For the text-containing cell, return its midpoint in [X, Y] coordinate format. 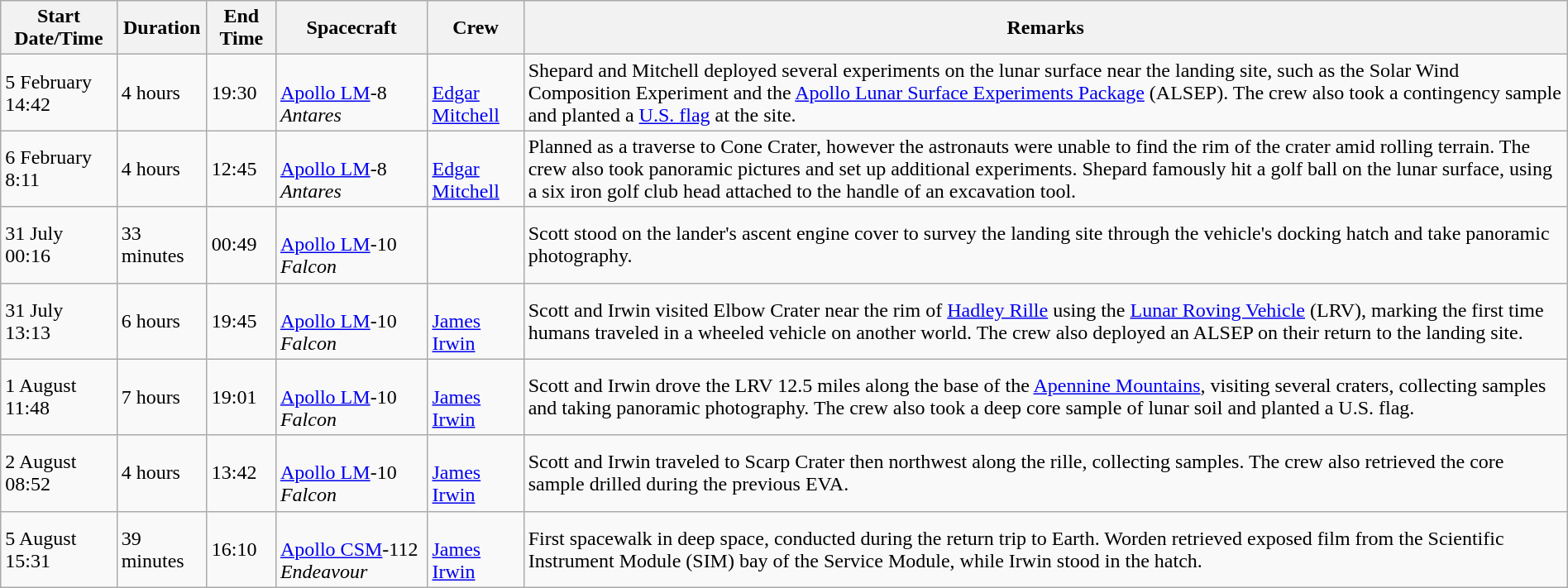
1 August11:48 [59, 397]
19:01 [241, 397]
19:45 [241, 321]
End Time [241, 28]
Duration [162, 28]
6 February8:11 [59, 169]
33 minutes [162, 245]
Start Date/Time [59, 28]
00:49 [241, 245]
6 hours [162, 321]
39 minutes [162, 549]
16:10 [241, 549]
31 July00:16 [59, 245]
Apollo CSM-112 Endeavour [351, 549]
19:30 [241, 93]
13:42 [241, 473]
5 August15:31 [59, 549]
7 hours [162, 397]
31 July13:13 [59, 321]
5 February14:42 [59, 93]
2 August08:52 [59, 473]
Remarks [1045, 28]
Crew [476, 28]
12:45 [241, 169]
Spacecraft [351, 28]
Scott stood on the lander's ascent engine cover to survey the landing site through the vehicle's docking hatch and take panoramic photography. [1045, 245]
